Return the (x, y) coordinate for the center point of the cell that contains the specified text.  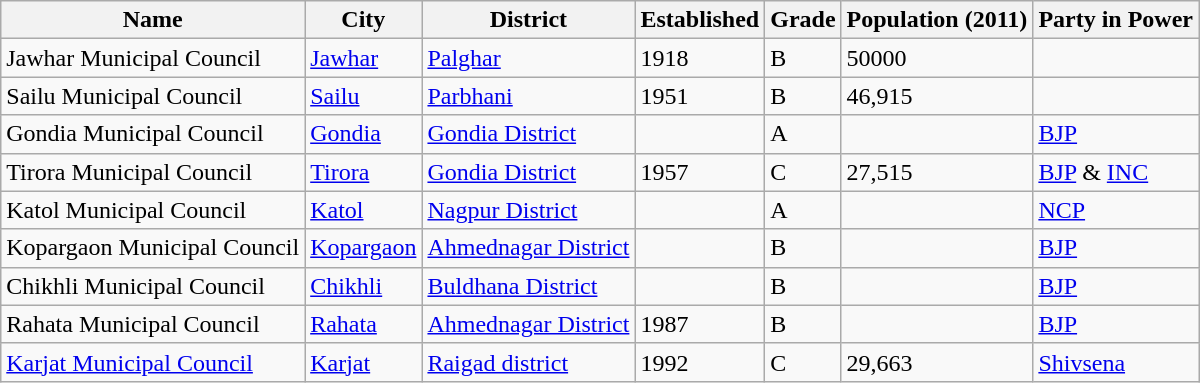
City (364, 20)
27,515 (937, 172)
1951 (700, 96)
Raigad district (528, 362)
BJP & INC (1116, 172)
Grade (803, 20)
Kopargaon Municipal Council (153, 248)
29,663 (937, 362)
Sailu (364, 96)
Katol (364, 210)
District (528, 20)
Population (2011) (937, 20)
Chikhli Municipal Council (153, 286)
Name (153, 20)
1987 (700, 324)
1918 (700, 58)
Nagpur District (528, 210)
50000 (937, 58)
Rahata Municipal Council (153, 324)
Gondia (364, 134)
NCP (1116, 210)
46,915 (937, 96)
Shivsena (1116, 362)
Party in Power (1116, 20)
Katol Municipal Council (153, 210)
Kopargaon (364, 248)
Jawhar (364, 58)
Parbhani (528, 96)
Buldhana District (528, 286)
Sailu Municipal Council (153, 96)
Tirora (364, 172)
Jawhar Municipal Council (153, 58)
Established (700, 20)
Karjat (364, 362)
1957 (700, 172)
Chikhli (364, 286)
Karjat Municipal Council (153, 362)
Gondia Municipal Council (153, 134)
1992 (700, 362)
Tirora Municipal Council (153, 172)
Palghar (528, 58)
Rahata (364, 324)
